Capture the cell that displays the provided text and extract its [x, y] central coordinate. 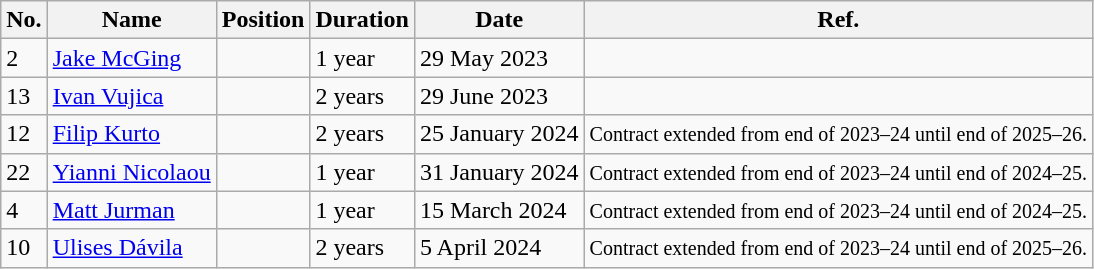
13 [24, 96]
22 [24, 172]
Ulises Dávila [132, 248]
4 [24, 210]
10 [24, 248]
Name [132, 20]
Matt Jurman [132, 210]
Date [499, 20]
25 January 2024 [499, 134]
12 [24, 134]
29 May 2023 [499, 58]
15 March 2024 [499, 210]
2 [24, 58]
Filip Kurto [132, 134]
No. [24, 20]
29 June 2023 [499, 96]
Ref. [838, 20]
Yianni Nicolaou [132, 172]
Duration [362, 20]
Jake McGing [132, 58]
Ivan Vujica [132, 96]
5 April 2024 [499, 248]
Position [263, 20]
31 January 2024 [499, 172]
